Search for the cell housing the specified text and yield its (X, Y) center coordinate. 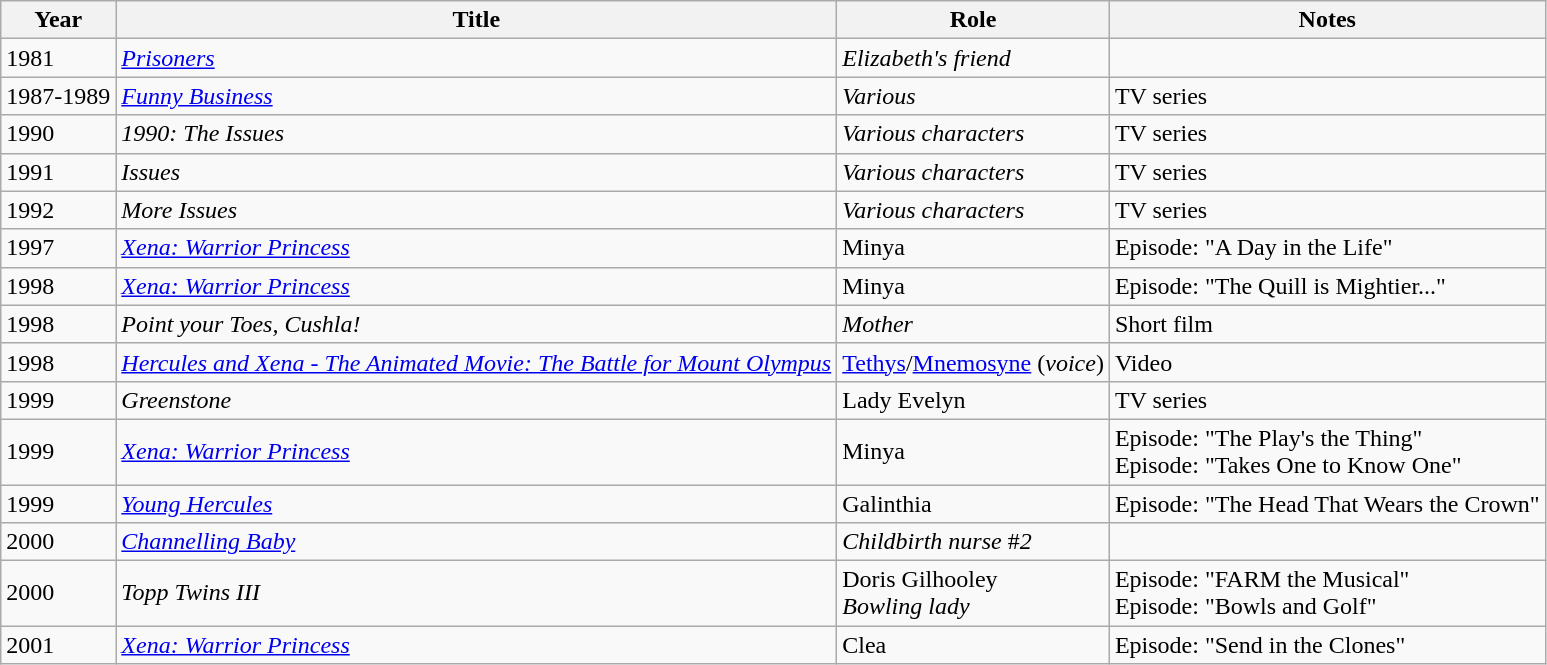
1992 (58, 210)
Various (974, 96)
Episode: "Send in the Clones" (1327, 645)
Young Hercules (476, 503)
Year (58, 20)
1991 (58, 172)
Elizabeth's friend (974, 58)
1987-1989 (58, 96)
1990 (58, 134)
Title (476, 20)
More Issues (476, 210)
Channelling Baby (476, 542)
Episode: "A Day in the Life" (1327, 248)
Episode: "The Head That Wears the Crown" (1327, 503)
Topp Twins III (476, 594)
Episode: "The Quill is Mightier..." (1327, 286)
2001 (58, 645)
Notes (1327, 20)
Hercules and Xena - The Animated Movie: The Battle for Mount Olympus (476, 362)
Clea (974, 645)
Mother (974, 324)
Prisoners (476, 58)
1997 (58, 248)
Video (1327, 362)
Galinthia (974, 503)
Episode: "The Play's the Thing"Episode: "Takes One to Know One" (1327, 452)
Tethys/Mnemosyne (voice) (974, 362)
Childbirth nurse #2 (974, 542)
Episode: "FARM the Musical"Episode: "Bowls and Golf" (1327, 594)
Lady Evelyn (974, 400)
Issues (476, 172)
Funny Business (476, 96)
Role (974, 20)
Point your Toes, Cushla! (476, 324)
1990: The Issues (476, 134)
Greenstone (476, 400)
Short film (1327, 324)
1981 (58, 58)
Doris GilhooleyBowling lady (974, 594)
